Provide the (x, y) coordinate of the cell's center where the given text is located.  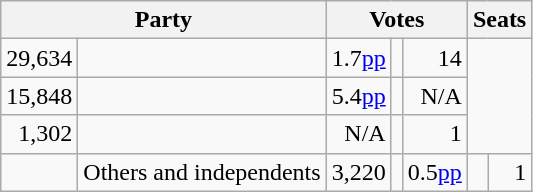
Party (164, 20)
14 (434, 58)
Votes (396, 20)
1.7pp (358, 58)
15,848 (40, 96)
Seats (499, 20)
1,302 (40, 134)
5.4pp (358, 96)
0.5pp (434, 172)
Others and independents (202, 172)
3,220 (358, 172)
29,634 (40, 58)
